Output the (X, Y) coordinate of the center of the cell containing the given text.  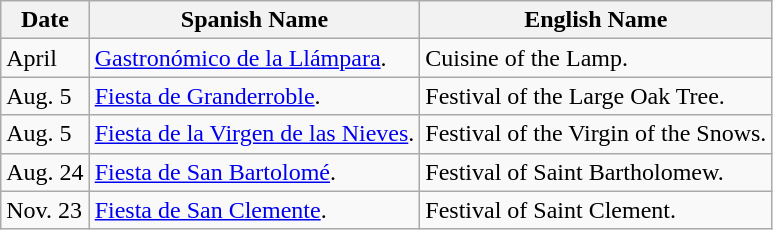
April (45, 58)
Aug. 24 (45, 172)
Fiesta de San Clemente. (254, 210)
Fiesta de San Bartolomé. (254, 172)
Gastronómico de la Llámpara. (254, 58)
Nov. 23 (45, 210)
Festival of the Large Oak Tree. (596, 96)
Date (45, 20)
Cuisine of the Lamp. (596, 58)
Festival of Saint Bartholomew. (596, 172)
Festival of the Virgin of the Snows. (596, 134)
English Name (596, 20)
Festival of Saint Clement. (596, 210)
Fiesta de Granderroble. (254, 96)
Fiesta de la Virgen de las Nieves. (254, 134)
Spanish Name (254, 20)
